Output the (X, Y) coordinate of the center of the cell containing the given text.  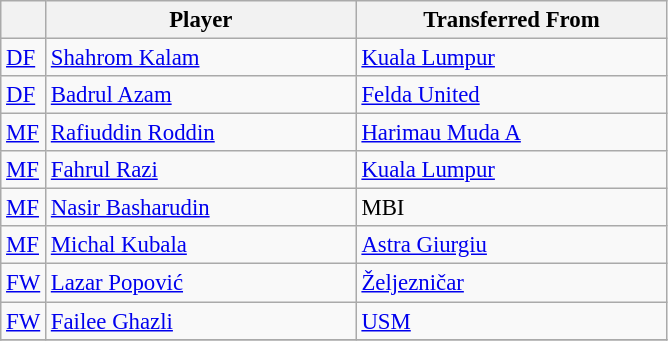
Michal Kubala (202, 245)
Player (202, 20)
Rafiuddin Roddin (202, 133)
Nasir Basharudin (202, 208)
Failee Ghazli (202, 321)
Željezničar (512, 283)
Felda United (512, 95)
Lazar Popović (202, 283)
Astra Giurgiu (512, 245)
Shahrom Kalam (202, 58)
Badrul Azam (202, 95)
MBI (512, 208)
Harimau Muda A (512, 133)
Fahrul Razi (202, 170)
USM (512, 321)
Transferred From (512, 20)
